Detect which cell encompasses the target text, then output its (x, y) center coordinate. 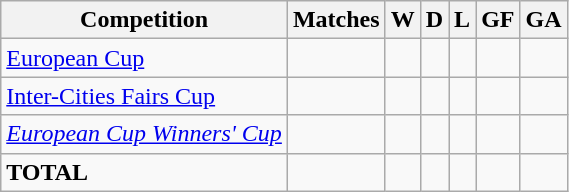
GA (544, 20)
Matches (336, 20)
W (402, 20)
European Cup Winners' Cup (144, 134)
TOTAL (144, 172)
Competition (144, 20)
L (462, 20)
D (434, 20)
GF (498, 20)
Inter-Cities Fairs Cup (144, 96)
European Cup (144, 58)
